Provide the (x, y) coordinate of the cell's center where the given text is located.  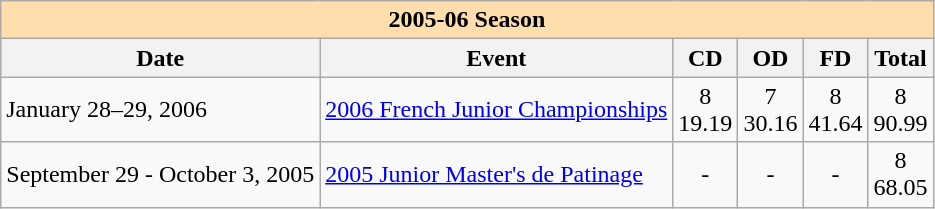
Total (900, 58)
2006 French Junior Championships (496, 110)
7 30.16 (770, 110)
8 68.05 (900, 174)
January 28–29, 2006 (160, 110)
8 41.64 (836, 110)
2005-06 Season (467, 20)
FD (836, 58)
8 19.19 (706, 110)
CD (706, 58)
Event (496, 58)
September 29 - October 3, 2005 (160, 174)
Date (160, 58)
8 90.99 (900, 110)
OD (770, 58)
2005 Junior Master's de Patinage (496, 174)
